Search for the cell housing the specified text and yield its [X, Y] center coordinate. 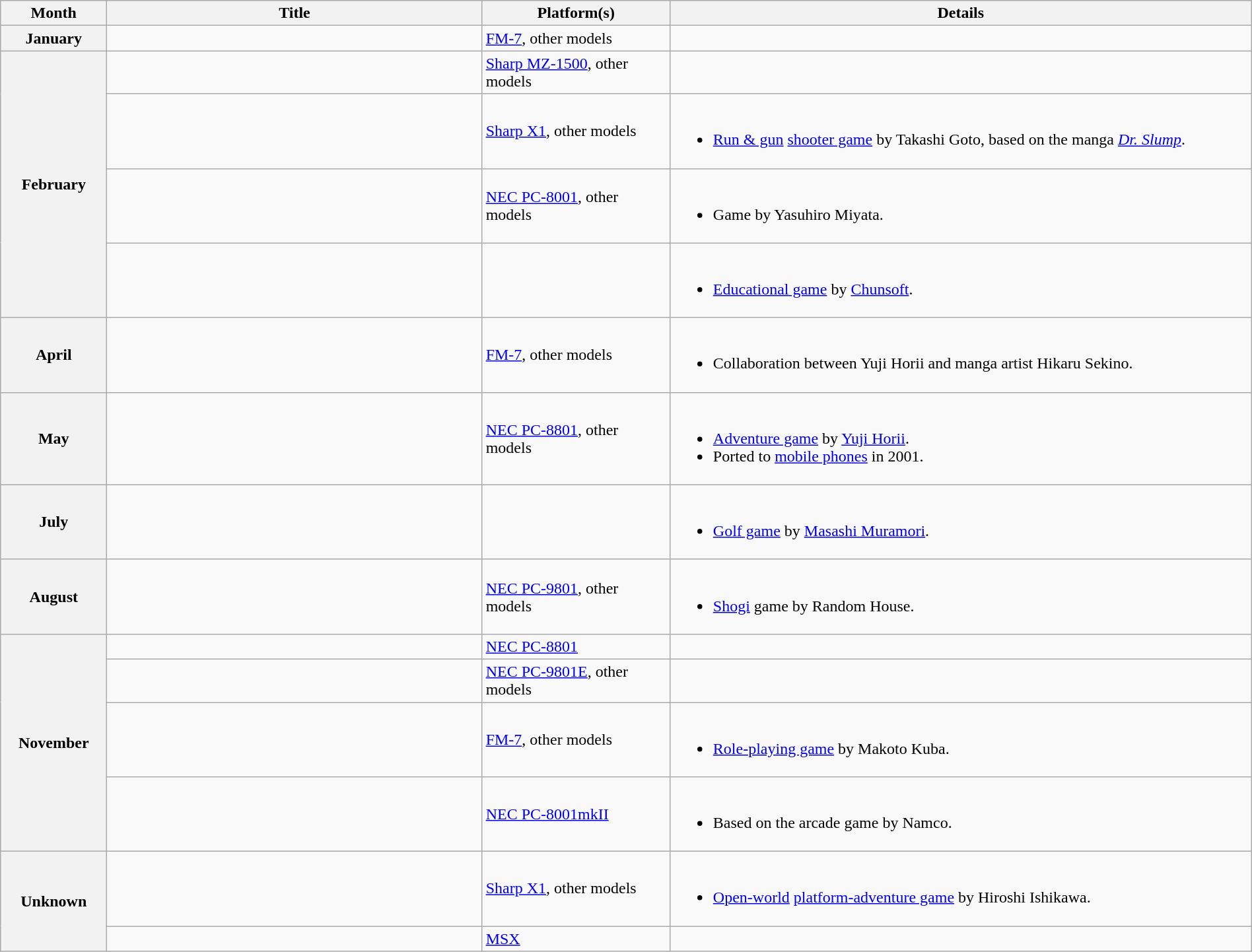
Details [960, 13]
February [54, 184]
July [54, 522]
Unknown [54, 902]
Platform(s) [576, 13]
MSX [576, 939]
Month [54, 13]
NEC PC-9801, other models [576, 597]
Educational game by Chunsoft. [960, 280]
NEC PC-8801, other models [576, 438]
Based on the arcade game by Namco. [960, 815]
November [54, 742]
Shogi game by Random House. [960, 597]
NEC PC-8801 [576, 646]
Title [295, 13]
Open-world platform-adventure game by Hiroshi Ishikawa. [960, 889]
Collaboration between Yuji Horii and manga artist Hikaru Sekino. [960, 355]
NEC PC-8001, other models [576, 206]
Game by Yasuhiro Miyata. [960, 206]
Golf game by Masashi Muramori. [960, 522]
Run & gun shooter game by Takashi Goto, based on the manga Dr. Slump. [960, 131]
Sharp MZ-1500, other models [576, 73]
January [54, 38]
April [54, 355]
NEC PC-9801E, other models [576, 680]
Adventure game by Yuji Horii.Ported to mobile phones in 2001. [960, 438]
Role-playing game by Makoto Kuba. [960, 739]
May [54, 438]
NEC PC-8001mkII [576, 815]
August [54, 597]
